Find where the given text appears and provide that cell's center as [x, y] coordinate. 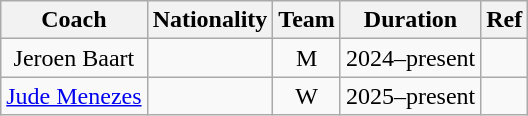
Team [307, 20]
W [307, 96]
Ref [504, 20]
2024–present [410, 58]
Nationality [210, 20]
Jude Menezes [74, 96]
M [307, 58]
Coach [74, 20]
Duration [410, 20]
Jeroen Baart [74, 58]
2025–present [410, 96]
